Provide the (X, Y) coordinate of the cell's center where the given text is located.  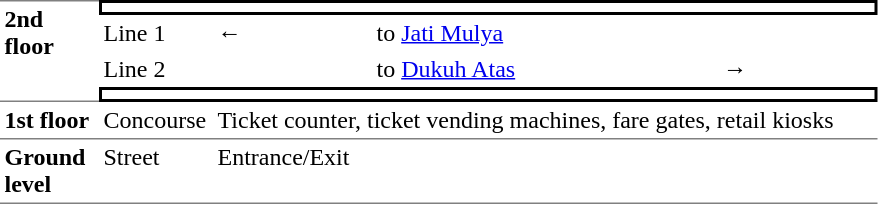
→ (798, 69)
← (292, 33)
Entrance/Exit (545, 172)
Concourse (156, 121)
2nd floor (50, 51)
Ticket counter, ticket vending machines, fare gates, retail kiosks (545, 121)
1st floor (50, 121)
Line 2 (156, 69)
Line 1 (156, 33)
to Dukuh Atas (545, 69)
to Jati Mulya (545, 33)
Ground level (50, 172)
Street (156, 172)
